For the text-containing cell, return its midpoint in [x, y] coordinate format. 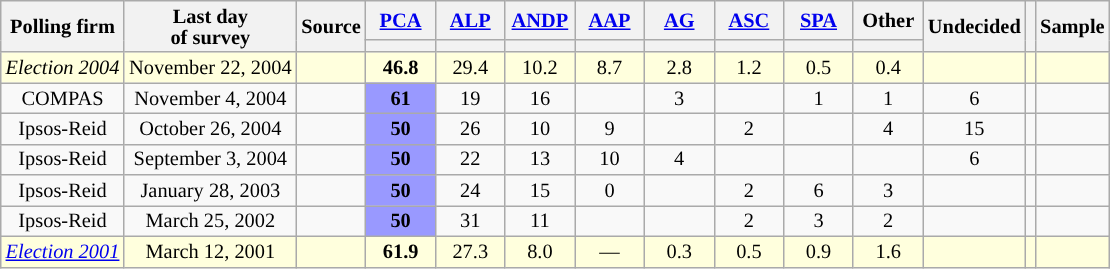
9 [610, 128]
March 25, 2002 [210, 220]
Other [888, 20]
0.4 [888, 68]
ANDP [540, 20]
Election 2001 [62, 252]
1.2 [749, 68]
11 [540, 220]
Source [330, 26]
46.8 [401, 68]
Undecided [974, 26]
November 22, 2004 [210, 68]
0 [610, 190]
22 [470, 160]
September 3, 2004 [210, 160]
October 26, 2004 [210, 128]
PCA [401, 20]
Election 2004 [62, 68]
— [610, 252]
8.7 [610, 68]
0.3 [679, 252]
November 4, 2004 [210, 98]
8.0 [540, 252]
Sample [1072, 26]
SPA [819, 20]
29.4 [470, 68]
March 12, 2001 [210, 252]
Polling firm [62, 26]
ALP [470, 20]
19 [470, 98]
Last day of survey [210, 26]
27.3 [470, 252]
January 28, 2003 [210, 190]
61.9 [401, 252]
31 [470, 220]
24 [470, 190]
61 [401, 98]
10.2 [540, 68]
AG [679, 20]
1.6 [888, 252]
26 [470, 128]
COMPAS [62, 98]
13 [540, 160]
0.9 [819, 252]
16 [540, 98]
2.8 [679, 68]
AAP [610, 20]
ASC [749, 20]
